Detect which cell encompasses the target text, then output its [X, Y] center coordinate. 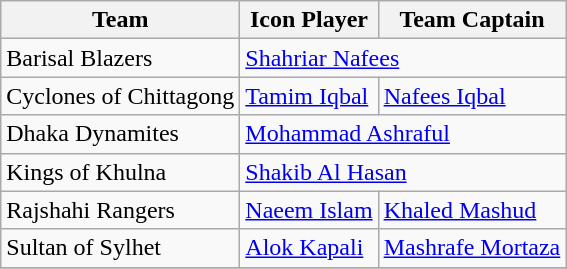
Khaled Mashud [472, 210]
Cyclones of Chittagong [120, 96]
Icon Player [309, 20]
Team [120, 20]
Rajshahi Rangers [120, 210]
Kings of Khulna [120, 172]
Team Captain [472, 20]
Sultan of Sylhet [120, 248]
Nafees Iqbal [472, 96]
Tamim Iqbal [309, 96]
Mashrafe Mortaza [472, 248]
Naeem Islam [309, 210]
Alok Kapali [309, 248]
Shakib Al Hasan [403, 172]
Dhaka Dynamites [120, 134]
Mohammad Ashraful [403, 134]
Shahriar Nafees [403, 58]
Barisal Blazers [120, 58]
